Search for the cell housing the specified text and yield its [x, y] center coordinate. 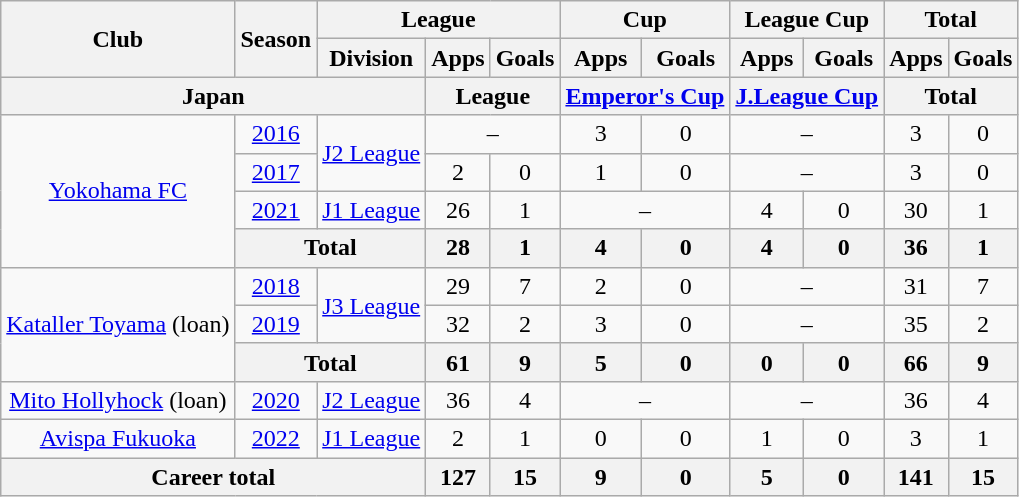
31 [916, 286]
127 [458, 477]
Japan [214, 96]
Season [276, 39]
28 [458, 248]
Avispa Fukuoka [118, 438]
Emperor's Cup [645, 96]
32 [458, 324]
35 [916, 324]
J.League Cup [807, 96]
29 [458, 286]
61 [458, 362]
66 [916, 362]
30 [916, 210]
2022 [276, 438]
J3 League [372, 305]
Cup [645, 20]
Mito Hollyhock (loan) [118, 400]
Kataller Toyama (loan) [118, 324]
Club [118, 39]
2019 [276, 324]
26 [458, 210]
2020 [276, 400]
2021 [276, 210]
2017 [276, 172]
Career total [214, 477]
141 [916, 477]
Division [372, 58]
League Cup [807, 20]
2018 [276, 286]
Yokohama FC [118, 191]
2016 [276, 134]
